Identify which cell holds the provided text, then report its [X, Y] central coordinate. 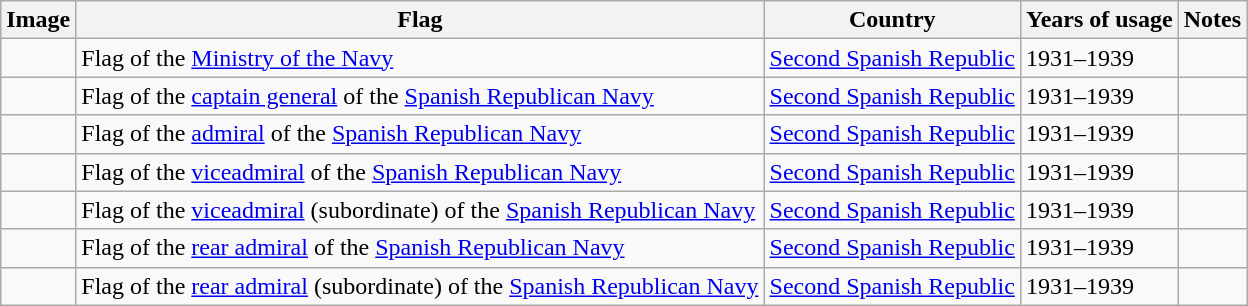
Country [892, 20]
Image [38, 20]
Notes [1212, 20]
Flag of the viceadmiral of the Spanish Republican Navy [420, 172]
Flag of the admiral of the Spanish Republican Navy [420, 134]
Flag [420, 20]
Flag of the rear admiral of the Spanish Republican Navy [420, 248]
Flag of the rear admiral (subordinate) of the Spanish Republican Navy [420, 286]
Years of usage [1099, 20]
Flag of the Ministry of the Navy [420, 58]
Flag of the captain general of the Spanish Republican Navy [420, 96]
Flag of the viceadmiral (subordinate) of the Spanish Republican Navy [420, 210]
